Scan for the cell matching the given text and deliver its (x, y) coordinate at center. 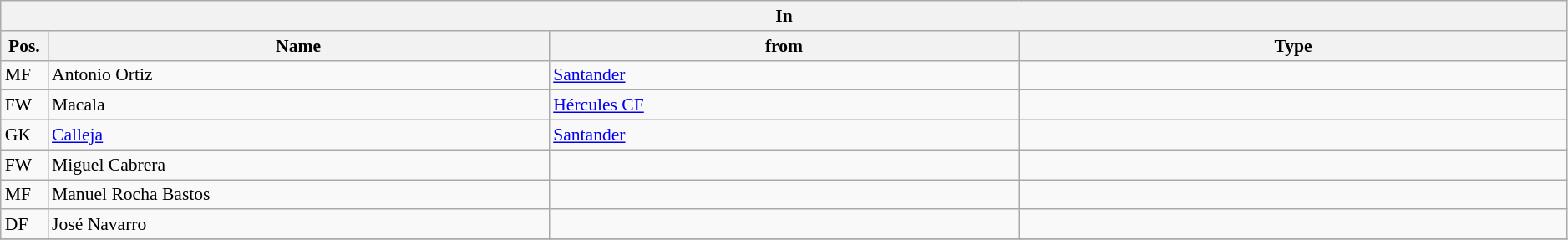
Name (298, 46)
José Navarro (298, 225)
Antonio Ortiz (298, 75)
DF (24, 225)
In (784, 16)
Macala (298, 105)
Hércules CF (784, 105)
Manuel Rocha Bastos (298, 195)
Miguel Cabrera (298, 165)
Type (1293, 46)
GK (24, 135)
Pos. (24, 46)
Calleja (298, 135)
from (784, 46)
